Output the (x, y) coordinate of the center of the cell containing the given text.  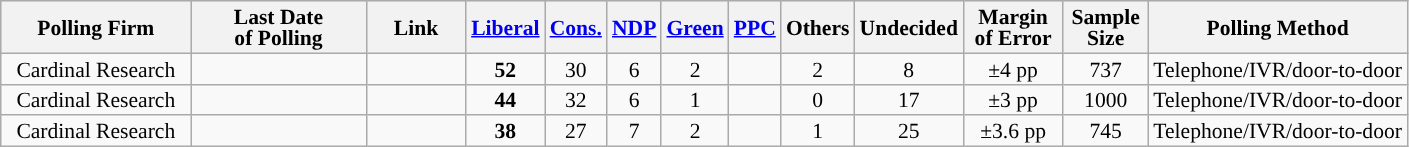
52 (505, 68)
32 (576, 100)
1000 (1106, 100)
Link (416, 27)
0 (818, 100)
Green (694, 27)
44 (505, 100)
27 (576, 132)
38 (505, 132)
±3 pp (1013, 100)
Marginof Error (1013, 27)
30 (576, 68)
745 (1106, 132)
Last Dateof Polling (278, 27)
Cons. (576, 27)
737 (1106, 68)
±3.6 pp (1013, 132)
SampleSize (1106, 27)
Polling Method (1278, 27)
7 (634, 132)
17 (909, 100)
NDP (634, 27)
25 (909, 132)
Polling Firm (96, 27)
Undecided (909, 27)
PPC (755, 27)
8 (909, 68)
Liberal (505, 27)
Others (818, 27)
±4 pp (1013, 68)
